From the cell containing the given text, extract its center point as (x, y) coordinate. 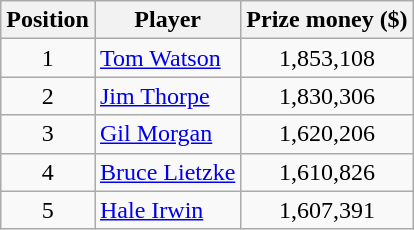
Jim Thorpe (167, 96)
1,853,108 (327, 58)
Hale Irwin (167, 210)
1,620,206 (327, 134)
2 (48, 96)
1,830,306 (327, 96)
1,610,826 (327, 172)
3 (48, 134)
Position (48, 20)
5 (48, 210)
1 (48, 58)
Prize money ($) (327, 20)
Bruce Lietzke (167, 172)
Tom Watson (167, 58)
Player (167, 20)
Gil Morgan (167, 134)
4 (48, 172)
1,607,391 (327, 210)
